Find where the given text appears and provide that cell's center as [x, y] coordinate. 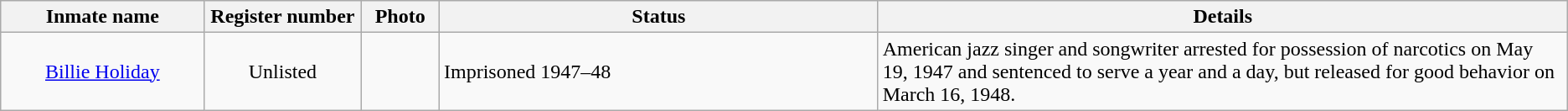
Details [1223, 17]
Photo [400, 17]
Unlisted [283, 71]
Inmate name [102, 17]
Status [658, 17]
Billie Holiday [102, 71]
Imprisoned 1947–48 [658, 71]
Register number [283, 17]
